Pinpoint the cell where the given text exists, returning its [X, Y] midpoint coordinate. 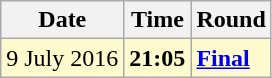
Final [231, 58]
Round [231, 20]
Time [158, 20]
21:05 [158, 58]
Date [62, 20]
9 July 2016 [62, 58]
